For the text-containing cell, return its midpoint in [x, y] coordinate format. 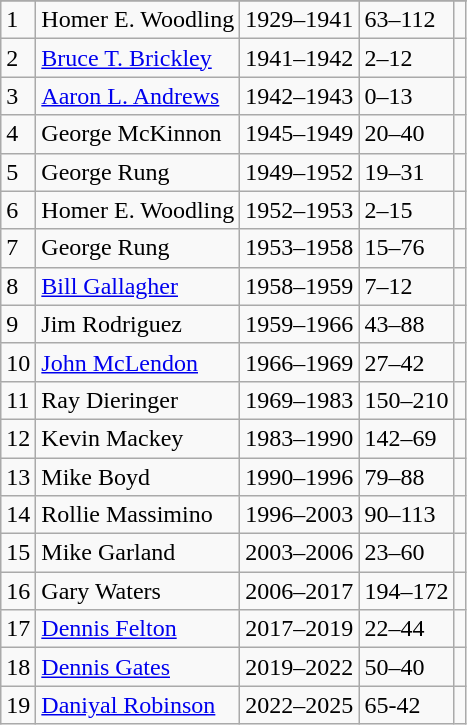
1969–1983 [300, 400]
1929–1941 [300, 20]
18 [18, 667]
2003–2006 [300, 553]
43–88 [406, 324]
22–44 [406, 629]
1945–1949 [300, 134]
8 [18, 286]
Aaron L. Andrews [138, 96]
Mike Garland [138, 553]
2019–2022 [300, 667]
7 [18, 248]
17 [18, 629]
2017–2019 [300, 629]
90–113 [406, 515]
150–210 [406, 400]
Dennis Felton [138, 629]
15–76 [406, 248]
19 [18, 705]
23–60 [406, 553]
1958–1959 [300, 286]
5 [18, 172]
12 [18, 438]
142–69 [406, 438]
27–42 [406, 362]
10 [18, 362]
Bill Gallagher [138, 286]
2022–2025 [300, 705]
14 [18, 515]
13 [18, 477]
20–40 [406, 134]
1941–1942 [300, 58]
1949–1952 [300, 172]
4 [18, 134]
11 [18, 400]
65-42 [406, 705]
1953–1958 [300, 248]
Rollie Massimino [138, 515]
Gary Waters [138, 591]
7–12 [406, 286]
Dennis Gates [138, 667]
63–112 [406, 20]
John McLendon [138, 362]
Kevin Mackey [138, 438]
2–15 [406, 210]
6 [18, 210]
Mike Boyd [138, 477]
1983–1990 [300, 438]
0–13 [406, 96]
2–12 [406, 58]
Bruce T. Brickley [138, 58]
Ray Dieringer [138, 400]
15 [18, 553]
16 [18, 591]
1952–1953 [300, 210]
3 [18, 96]
50–40 [406, 667]
1 [18, 20]
194–172 [406, 591]
George McKinnon [138, 134]
1996–2003 [300, 515]
2 [18, 58]
1959–1966 [300, 324]
2006–2017 [300, 591]
Jim Rodriguez [138, 324]
Daniyal Robinson [138, 705]
19–31 [406, 172]
9 [18, 324]
1966–1969 [300, 362]
79–88 [406, 477]
1990–1996 [300, 477]
1942–1943 [300, 96]
